Determine the (x, y) coordinate at the center of the cell enclosing the given text.  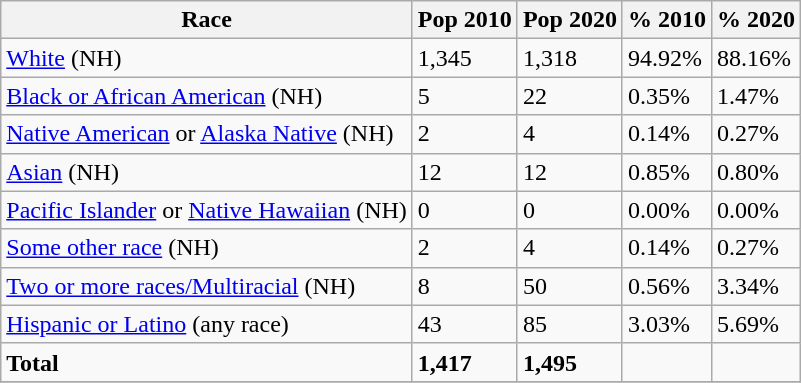
8 (464, 286)
1,495 (570, 362)
Black or African American (NH) (207, 96)
0.80% (756, 172)
Some other race (NH) (207, 248)
43 (464, 324)
3.03% (666, 324)
94.92% (666, 58)
Asian (NH) (207, 172)
0.35% (666, 96)
Two or more races/Multiracial (NH) (207, 286)
88.16% (756, 58)
50 (570, 286)
3.34% (756, 286)
1,417 (464, 362)
22 (570, 96)
85 (570, 324)
Total (207, 362)
Pacific Islander or Native Hawaiian (NH) (207, 210)
% 2020 (756, 20)
White (NH) (207, 58)
Race (207, 20)
% 2010 (666, 20)
Hispanic or Latino (any race) (207, 324)
5 (464, 96)
0.56% (666, 286)
Pop 2010 (464, 20)
5.69% (756, 324)
1.47% (756, 96)
0.85% (666, 172)
1,318 (570, 58)
1,345 (464, 58)
Pop 2020 (570, 20)
Native American or Alaska Native (NH) (207, 134)
